Scan for the cell matching the given text and deliver its (X, Y) coordinate at center. 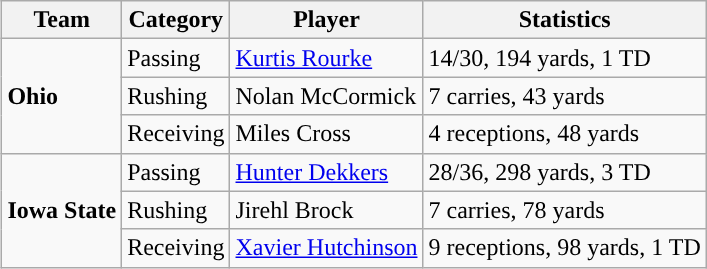
7 carries, 43 yards (564, 96)
Kurtis Rourke (326, 58)
Category (176, 20)
Hunter Dekkers (326, 172)
28/36, 298 yards, 3 TD (564, 172)
Ohio (62, 96)
Xavier Hutchinson (326, 248)
Statistics (564, 20)
Miles Cross (326, 134)
Iowa State (62, 210)
9 receptions, 98 yards, 1 TD (564, 248)
Jirehl Brock (326, 210)
7 carries, 78 yards (564, 210)
Team (62, 20)
Player (326, 20)
4 receptions, 48 yards (564, 134)
Nolan McCormick (326, 96)
14/30, 194 yards, 1 TD (564, 58)
